Scan for the cell matching the given text and deliver its (x, y) coordinate at center. 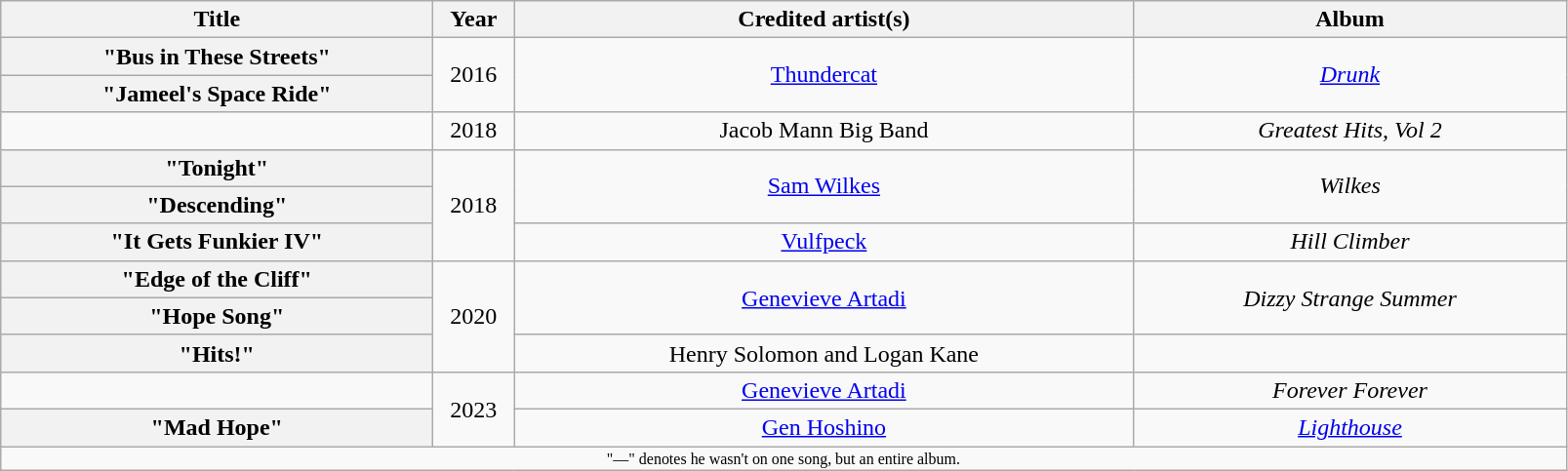
Wilkes (1350, 186)
Dizzy Strange Summer (1350, 297)
"Hits!" (217, 353)
Title (217, 20)
"It Gets Funkier IV" (217, 242)
Hill Climber (1350, 242)
Gen Hoshino (824, 427)
2020 (474, 316)
2023 (474, 409)
2016 (474, 75)
"Descending" (217, 205)
"Tonight" (217, 168)
Credited artist(s) (824, 20)
Forever Forever (1350, 390)
Sam Wilkes (824, 186)
Greatest Hits, Vol 2 (1350, 131)
Thundercat (824, 75)
Jacob Mann Big Band (824, 131)
"—" denotes he wasn't on one song, but an entire album. (784, 458)
Album (1350, 20)
"Jameel's Space Ride" (217, 94)
Henry Solomon and Logan Kane (824, 353)
Drunk (1350, 75)
Year (474, 20)
"Mad Hope" (217, 427)
"Hope Song" (217, 316)
"Bus in These Streets" (217, 57)
Vulfpeck (824, 242)
Lighthouse (1350, 427)
"Edge of the Cliff" (217, 279)
